Determine the [x, y] coordinate at the center of the cell enclosing the given text.  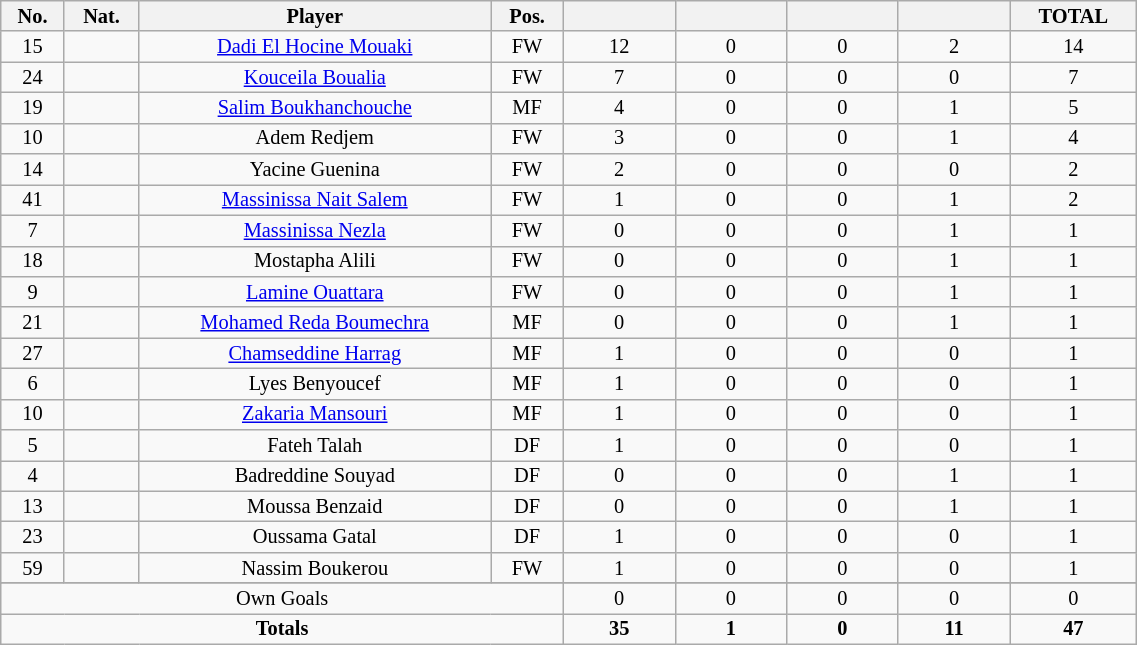
Badreddine Souyad [315, 476]
19 [33, 108]
18 [33, 262]
11 [954, 628]
9 [33, 292]
27 [33, 354]
Kouceila Boualia [315, 78]
12 [619, 46]
TOTAL [1074, 16]
13 [33, 506]
Mostapha Alili [315, 262]
Dadi El Hocine Mouaki [315, 46]
Own Goals [282, 598]
Nat. [101, 16]
23 [33, 538]
Player [315, 16]
35 [619, 628]
Massinissa Nezla [315, 230]
Oussama Gatal [315, 538]
Adem Redjem [315, 138]
Chamseddine Harrag [315, 354]
21 [33, 322]
6 [33, 384]
Salim Boukhanchouche [315, 108]
Zakaria Mansouri [315, 414]
Moussa Benzaid [315, 506]
Fateh Talah [315, 446]
47 [1074, 628]
Yacine Guenina [315, 170]
41 [33, 200]
59 [33, 568]
Massinissa Nait Salem [315, 200]
Lyes Benyoucef [315, 384]
3 [619, 138]
Mohamed Reda Boumechra [315, 322]
15 [33, 46]
No. [33, 16]
24 [33, 78]
Lamine Ouattara [315, 292]
Pos. [528, 16]
Totals [282, 628]
Nassim Boukerou [315, 568]
